Detect which cell encompasses the target text, then output its [x, y] center coordinate. 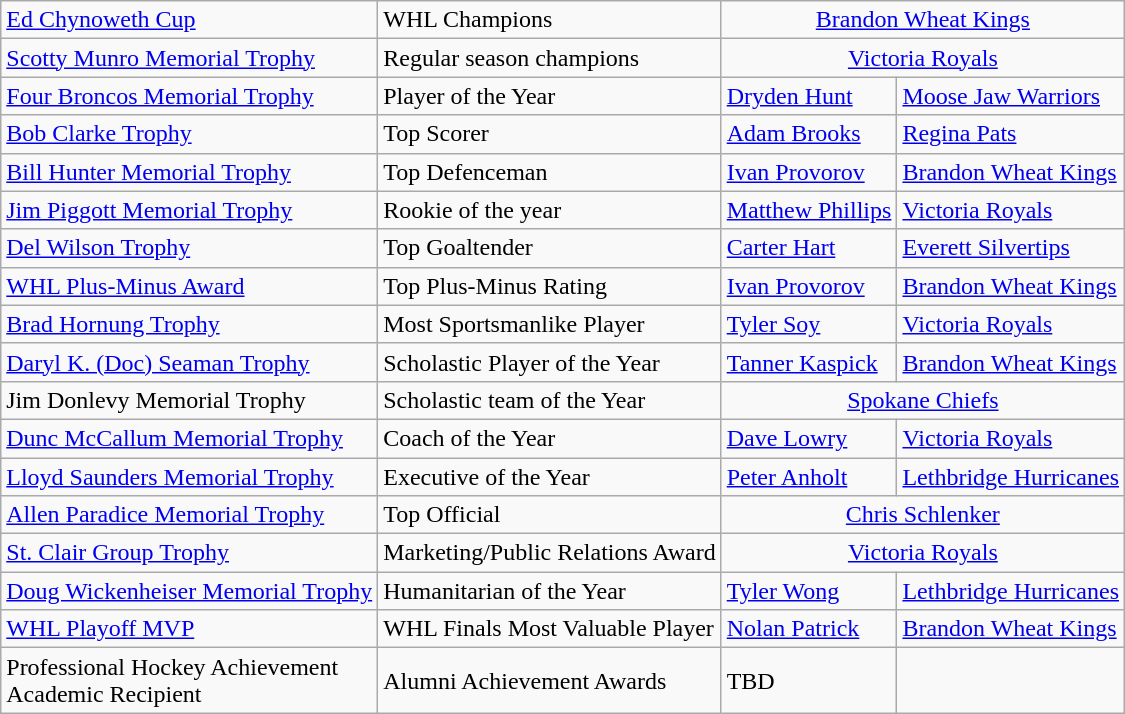
Tyler Wong [809, 591]
Del Wilson Trophy [190, 248]
Top Official [550, 515]
Matthew Phillips [809, 210]
Jim Donlevy Memorial Trophy [190, 400]
Allen Paradice Memorial Trophy [190, 515]
Humanitarian of the Year [550, 591]
TBD [809, 680]
Regular season champions [550, 58]
Dave Lowry [809, 438]
Dryden Hunt [809, 96]
Rookie of the year [550, 210]
Everett Silvertips [1011, 248]
Bob Clarke Trophy [190, 134]
Tyler Soy [809, 324]
WHL Champions [550, 20]
St. Clair Group Trophy [190, 553]
Top Goaltender [550, 248]
WHL Finals Most Valuable Player [550, 629]
Carter Hart [809, 248]
Peter Anholt [809, 477]
Bill Hunter Memorial Trophy [190, 172]
Professional Hockey AchievementAcademic Recipient [190, 680]
Daryl K. (Doc) Seaman Trophy [190, 362]
Regina Pats [1011, 134]
WHL Playoff MVP [190, 629]
Moose Jaw Warriors [1011, 96]
Scotty Munro Memorial Trophy [190, 58]
Brad Hornung Trophy [190, 324]
Player of the Year [550, 96]
Coach of the Year [550, 438]
Ed Chynoweth Cup [190, 20]
Top Scorer [550, 134]
Spokane Chiefs [922, 400]
Lloyd Saunders Memorial Trophy [190, 477]
Most Sportsmanlike Player [550, 324]
Executive of the Year [550, 477]
Adam Brooks [809, 134]
Tanner Kaspick [809, 362]
Top Plus-Minus Rating [550, 286]
Nolan Patrick [809, 629]
Chris Schlenker [922, 515]
Alumni Achievement Awards [550, 680]
Dunc McCallum Memorial Trophy [190, 438]
Four Broncos Memorial Trophy [190, 96]
Jim Piggott Memorial Trophy [190, 210]
Marketing/Public Relations Award [550, 553]
Scholastic team of the Year [550, 400]
Top Defenceman [550, 172]
WHL Plus-Minus Award [190, 286]
Scholastic Player of the Year [550, 362]
Doug Wickenheiser Memorial Trophy [190, 591]
